Capture the cell that displays the provided text and extract its [X, Y] central coordinate. 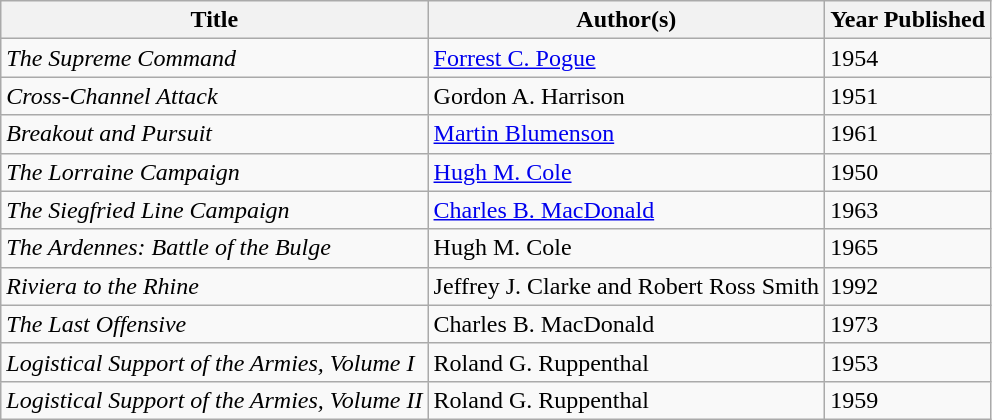
The Ardennes: Battle of the Bulge [214, 248]
1950 [908, 172]
Breakout and Pursuit [214, 134]
Logistical Support of the Armies, Volume I [214, 362]
1953 [908, 362]
Forrest C. Pogue [626, 58]
Title [214, 20]
The Last Offensive [214, 324]
Author(s) [626, 20]
1959 [908, 400]
1954 [908, 58]
Cross-Channel Attack [214, 96]
1973 [908, 324]
Year Published [908, 20]
1992 [908, 286]
1963 [908, 210]
Riviera to the Rhine [214, 286]
1965 [908, 248]
Logistical Support of the Armies, Volume II [214, 400]
Martin Blumenson [626, 134]
The Supreme Command [214, 58]
Jeffrey J. Clarke and Robert Ross Smith [626, 286]
1961 [908, 134]
The Siegfried Line Campaign [214, 210]
The Lorraine Campaign [214, 172]
1951 [908, 96]
Gordon A. Harrison [626, 96]
